Extract the (x, y) coordinate from the center of the cell holding the provided text.  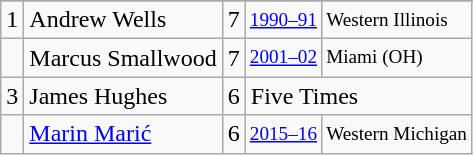
Western Michigan (397, 134)
3 (12, 96)
2001–02 (283, 58)
Marcus Smallwood (123, 58)
1 (12, 20)
Miami (OH) (397, 58)
Five Times (358, 96)
Western Illinois (397, 20)
Marin Marić (123, 134)
Andrew Wells (123, 20)
2015–16 (283, 134)
James Hughes (123, 96)
1990–91 (283, 20)
